Scan for the cell matching the given text and deliver its [x, y] coordinate at center. 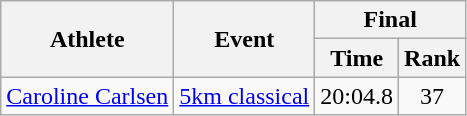
Caroline Carlsen [88, 96]
Time [357, 58]
5km classical [244, 96]
Final [390, 20]
20:04.8 [357, 96]
Event [244, 39]
Athlete [88, 39]
37 [432, 96]
Rank [432, 58]
